Find where the given text appears and provide that cell's center as (X, Y) coordinate. 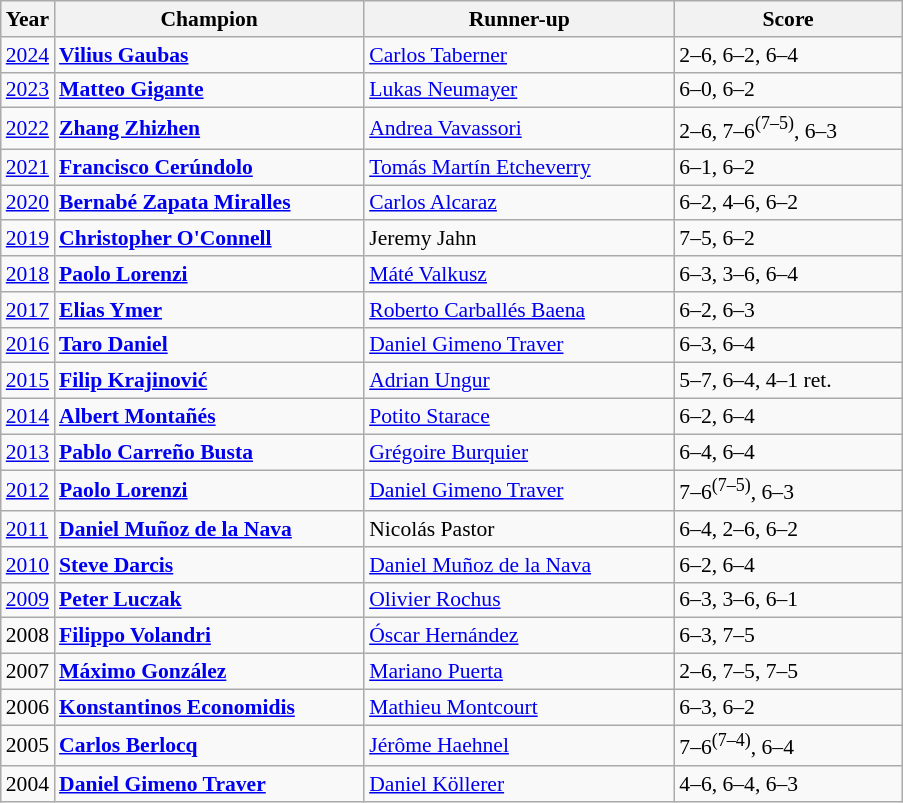
Elias Ymer (209, 310)
2015 (28, 381)
2004 (28, 784)
2–6, 6–2, 6–4 (788, 55)
4–6, 6–4, 6–3 (788, 784)
Jérôme Haehnel (519, 746)
6–3, 3–6, 6–1 (788, 601)
2016 (28, 345)
6–0, 6–2 (788, 90)
2020 (28, 203)
5–7, 6–4, 4–1 ret. (788, 381)
2019 (28, 239)
2024 (28, 55)
6–3, 6–2 (788, 707)
Roberto Carballés Baena (519, 310)
Vilius Gaubas (209, 55)
6–3, 7–5 (788, 636)
Champion (209, 19)
Adrian Ungur (519, 381)
2023 (28, 90)
2–6, 7–6(7–5), 6–3 (788, 128)
2006 (28, 707)
Christopher O'Connell (209, 239)
Taro Daniel (209, 345)
Andrea Vavassori (519, 128)
2017 (28, 310)
Óscar Hernández (519, 636)
2009 (28, 601)
Filip Krajinović (209, 381)
6–2, 4–6, 6–2 (788, 203)
Daniel Köllerer (519, 784)
Bernabé Zapata Miralles (209, 203)
2005 (28, 746)
Jeremy Jahn (519, 239)
Lukas Neumayer (519, 90)
Nicolás Pastor (519, 529)
6–1, 6–2 (788, 167)
7–6(7–5), 6–3 (788, 490)
2008 (28, 636)
Year (28, 19)
Francisco Cerúndolo (209, 167)
Zhang Zhizhen (209, 128)
7–5, 6–2 (788, 239)
Máté Valkusz (519, 274)
Carlos Alcaraz (519, 203)
Tomás Martín Etcheverry (519, 167)
2018 (28, 274)
2007 (28, 672)
2014 (28, 417)
6–4, 6–4 (788, 452)
Peter Luczak (209, 601)
2022 (28, 128)
Runner-up (519, 19)
2021 (28, 167)
Máximo González (209, 672)
Score (788, 19)
Pablo Carreño Busta (209, 452)
6–4, 2–6, 6–2 (788, 529)
Matteo Gigante (209, 90)
7–6(7–4), 6–4 (788, 746)
2013 (28, 452)
Mariano Puerta (519, 672)
Steve Darcis (209, 565)
Filippo Volandri (209, 636)
2011 (28, 529)
Potito Starace (519, 417)
6–3, 3–6, 6–4 (788, 274)
Carlos Berlocq (209, 746)
Konstantinos Economidis (209, 707)
Olivier Rochus (519, 601)
Grégoire Burquier (519, 452)
Albert Montañés (209, 417)
Carlos Taberner (519, 55)
2–6, 7–5, 7–5 (788, 672)
2010 (28, 565)
2012 (28, 490)
6–3, 6–4 (788, 345)
Mathieu Montcourt (519, 707)
6–2, 6–3 (788, 310)
